Extract the [X, Y] coordinate from the center of the cell holding the provided text.  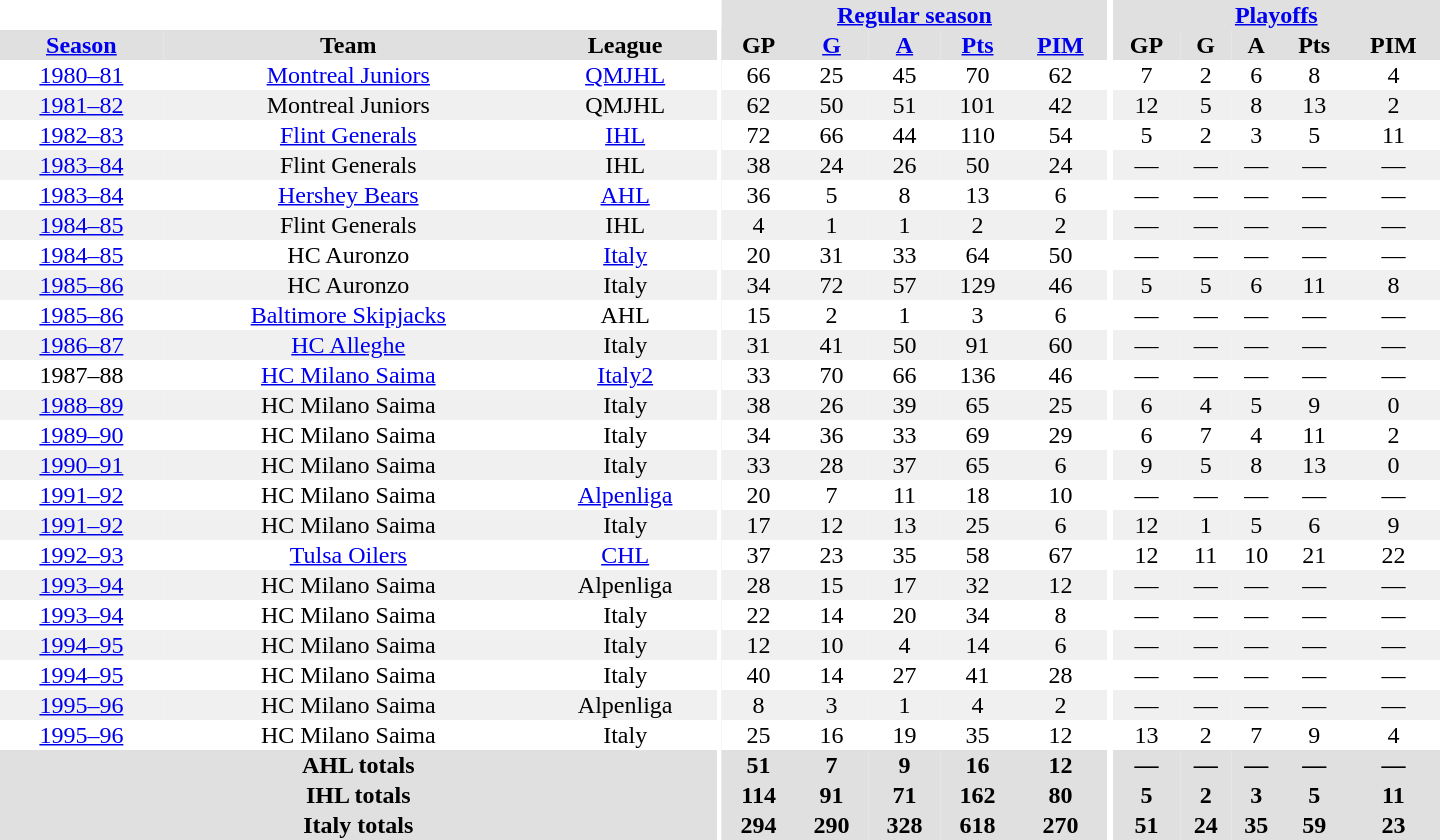
58 [978, 555]
1986–87 [82, 345]
110 [978, 135]
32 [978, 585]
Italy totals [358, 825]
71 [904, 795]
1990–91 [82, 465]
Playoffs [1276, 15]
Italy2 [626, 375]
328 [904, 825]
618 [978, 825]
59 [1314, 825]
1992–93 [82, 555]
57 [904, 285]
54 [1060, 135]
129 [978, 285]
1982–83 [82, 135]
136 [978, 375]
HC Alleghe [348, 345]
1988–89 [82, 405]
AHL totals [358, 765]
CHL [626, 555]
Hershey Bears [348, 195]
1980–81 [82, 75]
290 [832, 825]
42 [1060, 105]
114 [758, 795]
21 [1314, 555]
80 [1060, 795]
45 [904, 75]
294 [758, 825]
Regular season [914, 15]
IHL totals [358, 795]
1981–82 [82, 105]
19 [904, 735]
40 [758, 675]
60 [1060, 345]
67 [1060, 555]
69 [978, 435]
101 [978, 105]
1989–90 [82, 435]
270 [1060, 825]
Tulsa Oilers [348, 555]
League [626, 45]
18 [978, 495]
1987–88 [82, 375]
29 [1060, 435]
27 [904, 675]
Baltimore Skipjacks [348, 315]
44 [904, 135]
64 [978, 255]
Team [348, 45]
162 [978, 795]
Season [82, 45]
39 [904, 405]
